Pinpoint the cell where the given text exists, returning its [x, y] midpoint coordinate. 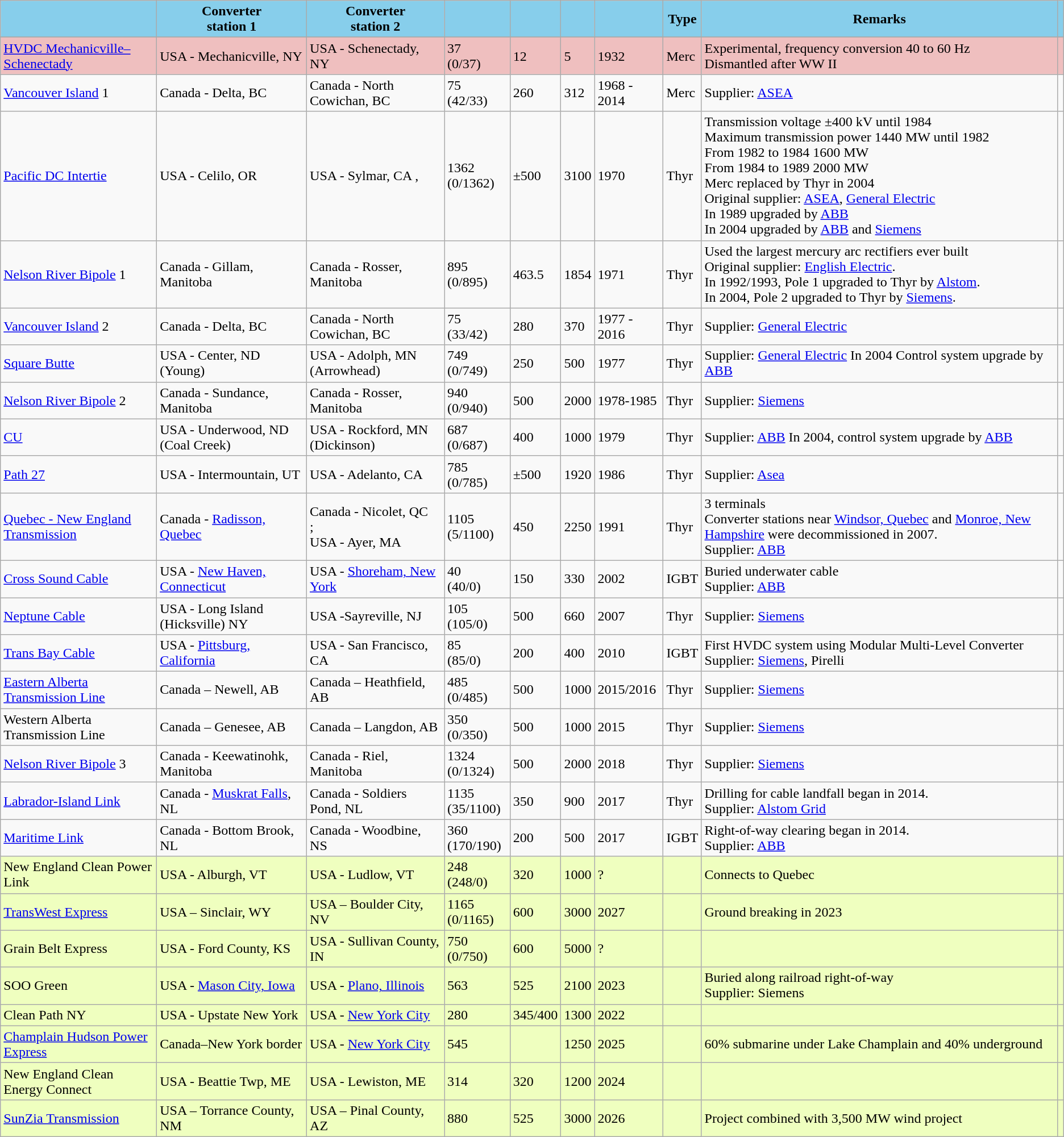
USA - Schenectady, NY [376, 56]
USA - Upstate New York [232, 1015]
3 terminalsConverter stations near Windsor, Quebec and Monroe, New Hampshire were decommissioned in 2007.Supplier: ABB [879, 526]
Supplier: General Electric In 2004 Control system upgrade by ABB [879, 364]
Experimental, frequency conversion 40 to 60 HzDismantled after WW II [879, 56]
1991 [629, 526]
Champlain Hudson Power Express [78, 1044]
Supplier: General Electric [879, 326]
Western Alberta Transmission Line [78, 727]
248(248/0) [477, 875]
350 (0/350) [477, 727]
Canada - Soldiers Pond, NL [376, 801]
TransWest Express [78, 911]
940(0/940) [477, 400]
USA - Underwood, ND (Coal Creek) [232, 438]
1986 [629, 474]
Nelson River Bipole 1 [78, 274]
1932 [629, 56]
Canada – Genesee, AB [232, 727]
Project combined with 3,500 MW wind project [879, 1118]
Canada - Woodbine, NS [376, 838]
2022 [629, 1015]
Trans Bay Cable [78, 653]
New England Clean Power Link [78, 875]
USA - Plano, Illinois [376, 985]
USA -Sayreville, NJ [376, 616]
2015 [629, 727]
Square Butte [78, 364]
USA - Shoreham, New York [376, 578]
485 (0/485) [477, 690]
1324(0/1324) [477, 764]
Quebec - New England Transmission [78, 526]
Grain Belt Express [78, 949]
1300 [577, 1015]
USA - Mechanicville, NY [232, 56]
Drilling for cable landfall began in 2014. Supplier: Alstom Grid [879, 801]
1135(35/1100) [477, 801]
1105(5/1100) [477, 526]
2100 [577, 985]
Canada - Riel, Manitoba [376, 764]
2250 [577, 526]
350 [535, 801]
Supplier: Asea [879, 474]
USA - Ludlow, VT [376, 875]
60% submarine under Lake Champlain and 40% underground [879, 1044]
85(85/0) [477, 653]
Neptune Cable [78, 616]
USA – Sinclair, WY [232, 911]
USA - Celilo, OR [232, 176]
345/400 [535, 1015]
USA - San Francisco, CA [376, 653]
USA - Alburgh, VT [232, 875]
2024 [629, 1081]
Canada – Heathfield, AB [376, 690]
450 [535, 526]
Canada - Muskrat Falls, NL [232, 801]
USA – Pinal County, AZ [376, 1118]
330 [577, 578]
Canada – Newell, AB [232, 690]
USA – Boulder City, NV [376, 911]
545 [477, 1044]
Ground breaking in 2023 [879, 911]
5 [577, 56]
1970 [629, 176]
2023 [629, 985]
Vancouver Island 2 [78, 326]
SunZia Transmission [78, 1118]
1854 [577, 274]
Right-of-way clearing began in 2014.Supplier: ABB [879, 838]
260 [535, 93]
1968 - 2014 [629, 93]
563 [477, 985]
5000 [577, 949]
1200 [577, 1081]
37(0/37) [477, 56]
HVDC Mechanicville–Schenectady [78, 56]
USA - Long Island (Hicksville) NY [232, 616]
2010 [629, 653]
2018 [629, 764]
2007 [629, 616]
USA - Ford County, KS [232, 949]
Canada - Nicolet, QC ; USA - Ayer, MA [376, 526]
370 [577, 326]
USA - Beattie Twp, ME [232, 1081]
Labrador-Island Link [78, 801]
Canada - Sundance, Manitoba [232, 400]
Type [682, 19]
750(0/750) [477, 949]
150 [535, 578]
2015/2016 [629, 690]
3100 [577, 176]
SOO Green [78, 985]
1979 [629, 438]
Maritime Link [78, 838]
USA - Sylmar, CA , [376, 176]
Supplier: ABB In 2004, control system upgrade by ABB [879, 438]
Buried underwater cableSupplier: ABB [879, 578]
Converterstation 1 [232, 19]
Canada – Langdon, AB [376, 727]
900 [577, 801]
Nelson River Bipole 2 [78, 400]
USA - Intermountain, UT [232, 474]
314 [477, 1081]
660 [577, 616]
Cross Sound Cable [78, 578]
1920 [577, 474]
1977 - 2016 [629, 326]
CU [78, 438]
75(33/42) [477, 326]
Eastern Alberta Transmission Line [78, 690]
USA - Rockford, MN (Dickinson) [376, 438]
749(0/749) [477, 364]
Clean Path NY [78, 1015]
Pacific DC Intertie [78, 176]
First HVDC system using Modular Multi-Level ConverterSupplier: Siemens, Pirelli [879, 653]
1978-1985 [629, 400]
105(105/0) [477, 616]
250 [535, 364]
Canada - Gillam, Manitoba [232, 274]
1977 [629, 364]
463.5 [535, 274]
312 [577, 93]
Canada - Radisson, Quebec [232, 526]
880 [477, 1118]
Connects to Quebec [879, 875]
2027 [629, 911]
895(0/895) [477, 274]
Vancouver Island 1 [78, 93]
USA - Lewiston, ME [376, 1081]
2025 [629, 1044]
1165(0/1165) [477, 911]
New England Clean Energy Connect [78, 1081]
USA - Center, ND (Young) [232, 364]
1250 [577, 1044]
785(0/785) [477, 474]
1362(0/1362) [477, 176]
Buried along railroad right-of-waySupplier: Siemens [879, 985]
2002 [629, 578]
12 [535, 56]
Remarks [879, 19]
360(170/190) [477, 838]
Path 27 [78, 474]
Canada - Bottom Brook, NL [232, 838]
Nelson River Bipole 3 [78, 764]
USA – Torrance County, NM [232, 1118]
40(40/0) [477, 578]
USA - Pittsburg, California [232, 653]
Canada–New York border [232, 1044]
USA - Adelanto, CA [376, 474]
687(0/687) [477, 438]
Supplier: ASEA [879, 93]
Converterstation 2 [376, 19]
2026 [629, 1118]
Canada - Keewatinohk, Manitoba [232, 764]
USA - New Haven, Connecticut [232, 578]
75(42/33) [477, 93]
USA - Mason City, Iowa [232, 985]
USA - Adolph, MN (Arrowhead) [376, 364]
1971 [629, 274]
USA - Sullivan County, IN [376, 949]
